Determine the (x, y) coordinate at the center of the cell enclosing the given text.  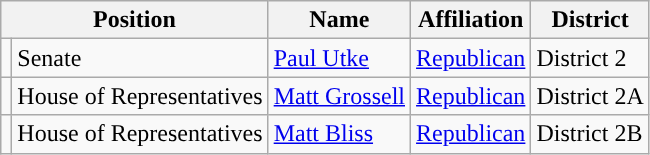
Senate (140, 58)
Matt Bliss (339, 134)
District 2 (590, 58)
Matt Grossell (339, 96)
Paul Utke (339, 58)
District 2A (590, 96)
District (590, 20)
Name (339, 20)
District 2B (590, 134)
Affiliation (471, 20)
Position (134, 20)
